From the cell containing the given text, extract its center point as [x, y] coordinate. 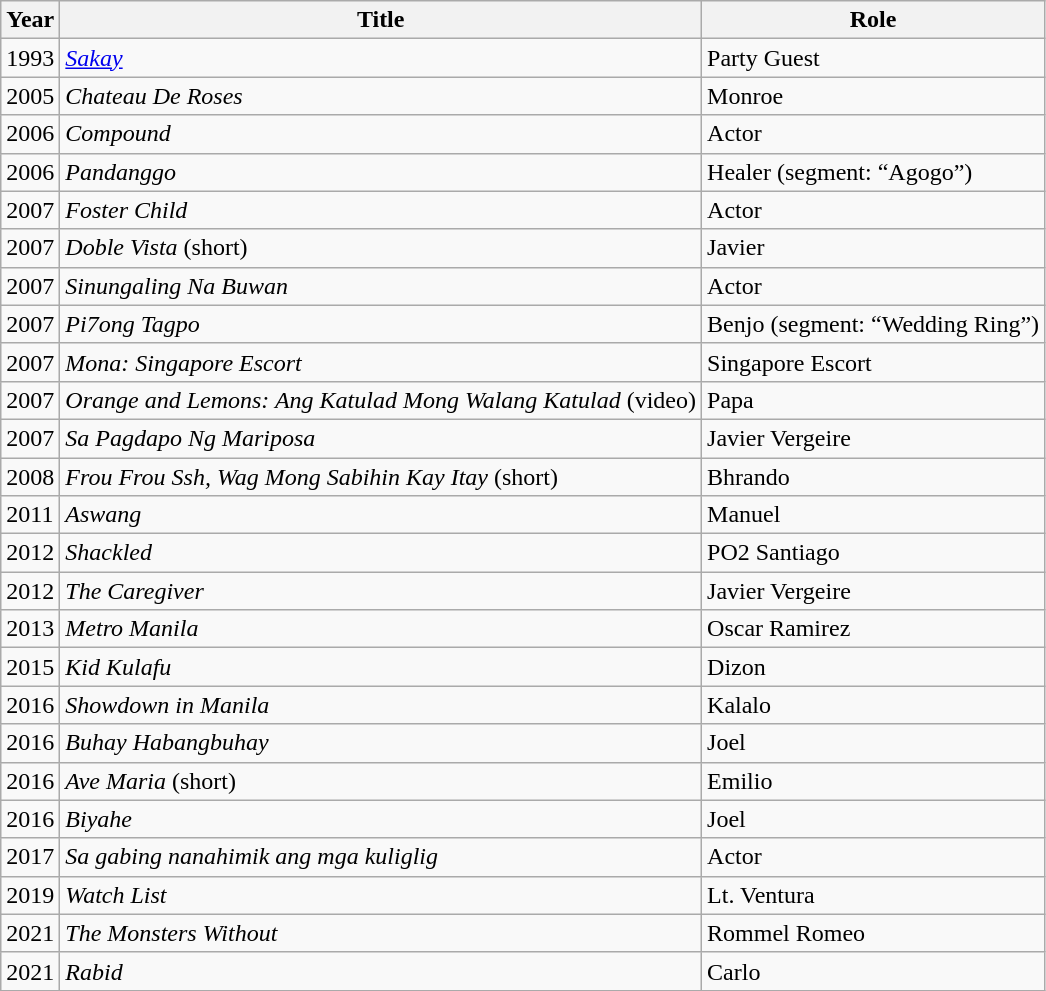
2011 [30, 515]
Watch List [381, 895]
Dizon [874, 667]
Carlo [874, 971]
Doble Vista (short) [381, 248]
Sa gabing nanahimik ang mga kuliglig [381, 857]
Aswang [381, 515]
Sa Pagdapo Ng Mariposa [381, 438]
Ave Maria (short) [381, 781]
Manuel [874, 515]
Foster Child [381, 210]
Role [874, 20]
2005 [30, 96]
Pandanggo [381, 172]
Sakay [381, 58]
The Monsters Without [381, 933]
Benjo (segment: “Wedding Ring”) [874, 324]
Monroe [874, 96]
2019 [30, 895]
1993 [30, 58]
PO2 Santiago [874, 553]
Javier [874, 248]
Mona: Singapore Escort [381, 362]
Oscar Ramirez [874, 629]
Chateau De Roses [381, 96]
Pi7ong Tagpo [381, 324]
Emilio [874, 781]
Buhay Habangbuhay [381, 743]
Lt. Ventura [874, 895]
Title [381, 20]
2013 [30, 629]
Year [30, 20]
Healer (segment: “Agogo”) [874, 172]
Bhrando [874, 477]
2017 [30, 857]
Kid Kulafu [381, 667]
Rommel Romeo [874, 933]
Biyahe [381, 819]
Orange and Lemons: Ang Katulad Mong Walang Katulad (video) [381, 400]
2015 [30, 667]
The Caregiver [381, 591]
Frou Frou Ssh, Wag Mong Sabihin Kay Itay (short) [381, 477]
Rabid [381, 971]
Papa [874, 400]
Singapore Escort [874, 362]
Sinungaling Na Buwan [381, 286]
Metro Manila [381, 629]
Party Guest [874, 58]
Showdown in Manila [381, 705]
Compound [381, 134]
Shackled [381, 553]
2008 [30, 477]
Kalalo [874, 705]
